Find where the given text appears and provide that cell's center as [X, Y] coordinate. 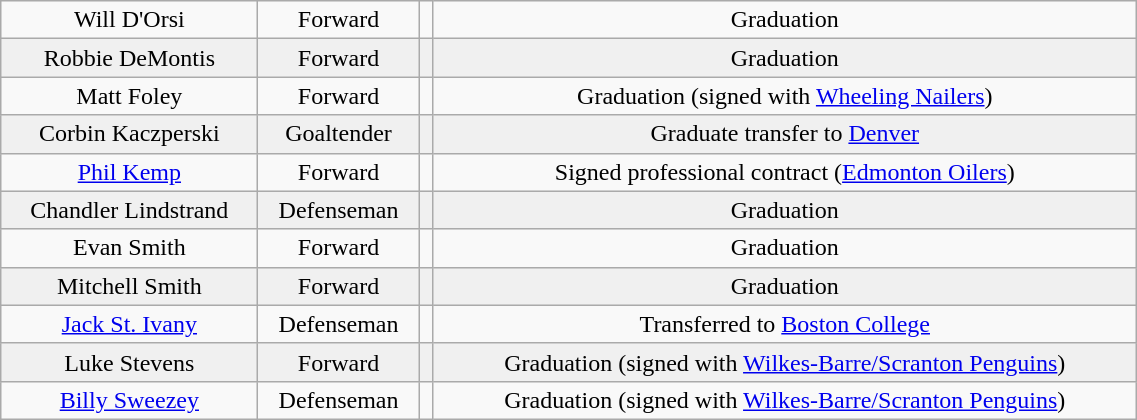
Corbin Kaczperski [130, 134]
Graduate transfer to Denver [785, 134]
Robbie DeMontis [130, 58]
Jack St. Ivany [130, 324]
Chandler Lindstrand [130, 210]
Phil Kemp [130, 172]
Transferred to Boston College [785, 324]
Signed professional contract (Edmonton Oilers) [785, 172]
Graduation (signed with Wheeling Nailers) [785, 96]
Goaltender [338, 134]
Matt Foley [130, 96]
Mitchell Smith [130, 286]
Evan Smith [130, 248]
Luke Stevens [130, 362]
Billy Sweezey [130, 400]
Will D'Orsi [130, 20]
